Capture the cell that displays the provided text and extract its (X, Y) central coordinate. 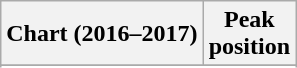
Chart (2016–2017) (102, 34)
Peakposition (249, 34)
